Return the (X, Y) coordinate for the center point of the cell that contains the specified text.  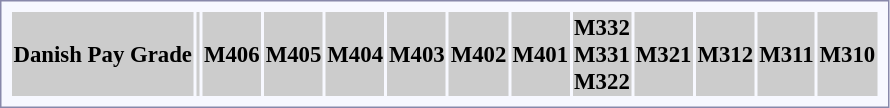
Danish Pay Grade (102, 54)
M401 (540, 54)
M332M331M322 (602, 54)
M402 (478, 54)
M311 (786, 54)
M405 (294, 54)
M406 (232, 54)
M403 (418, 54)
M404 (356, 54)
M312 (726, 54)
M321 (664, 54)
M310 (848, 54)
